Output the (x, y) coordinate of the center of the cell containing the given text.  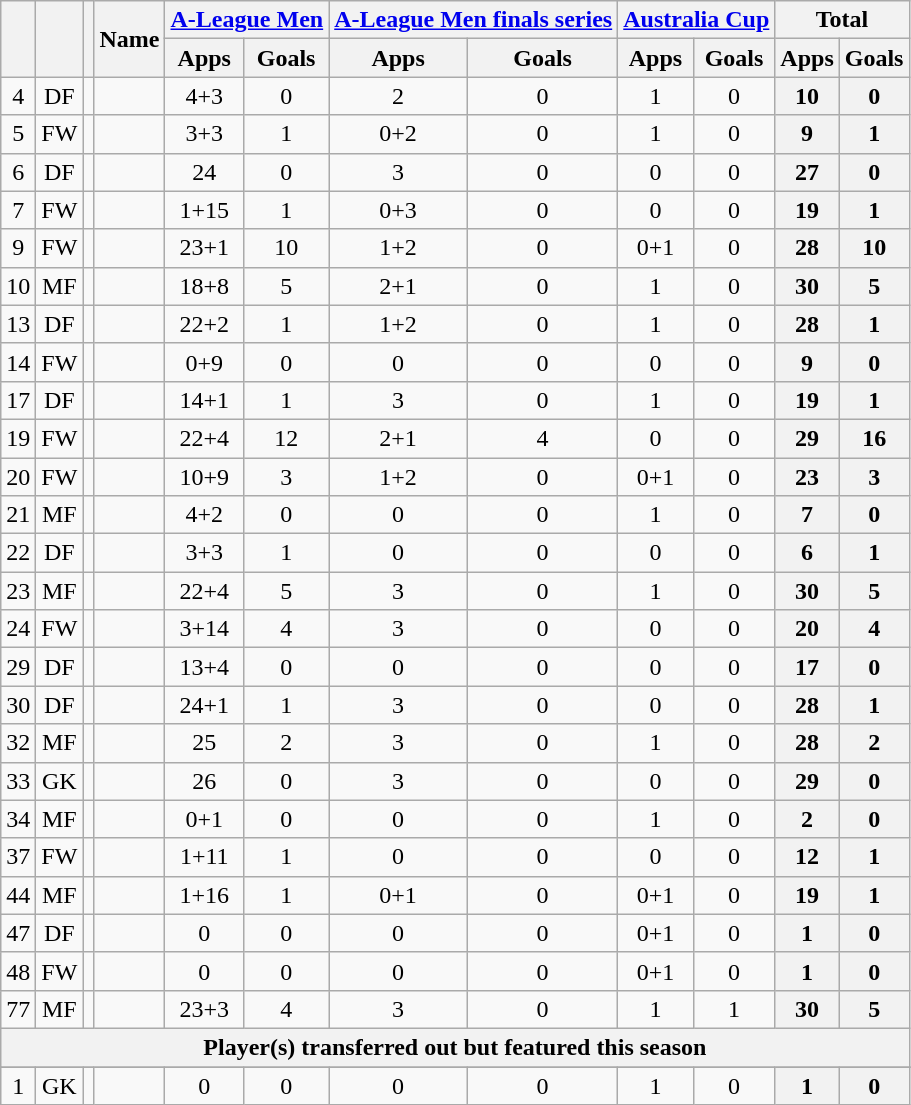
34 (18, 819)
0+3 (398, 210)
24+1 (204, 705)
14+1 (204, 400)
4+3 (204, 96)
10+9 (204, 477)
27 (807, 172)
23+3 (204, 1009)
Player(s) transferred out but featured this season (455, 1047)
Australia Cup (696, 20)
1+15 (204, 210)
A-League Men (247, 20)
33 (18, 781)
47 (18, 933)
21 (18, 515)
26 (204, 781)
4+2 (204, 515)
22+2 (204, 324)
Name (130, 39)
77 (18, 1009)
32 (18, 743)
1+11 (204, 857)
37 (18, 857)
Total (842, 20)
14 (18, 362)
13+4 (204, 667)
44 (18, 895)
48 (18, 971)
A-League Men finals series (474, 20)
23+1 (204, 248)
22 (18, 553)
16 (874, 438)
18+8 (204, 286)
13 (18, 324)
0+9 (204, 362)
3+14 (204, 629)
1+16 (204, 895)
0+2 (398, 134)
25 (204, 743)
